For the text-containing cell, return its midpoint in [X, Y] coordinate format. 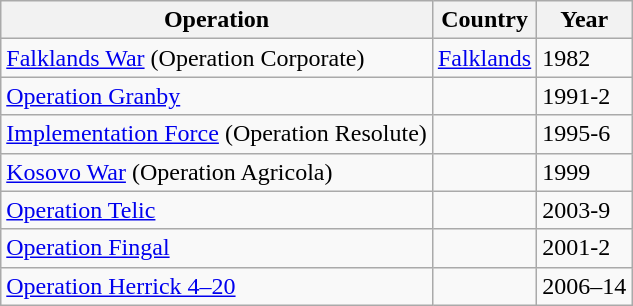
1982 [584, 58]
Country [484, 20]
1999 [584, 172]
Operation Herrick 4–20 [217, 286]
2006–14 [584, 286]
Operation Granby [217, 96]
2001-2 [584, 248]
Operation [217, 20]
Operation Fingal [217, 248]
Year [584, 20]
Falklands War (Operation Corporate) [217, 58]
Kosovo War (Operation Agricola) [217, 172]
Falklands [484, 58]
Operation Telic [217, 210]
1995-6 [584, 134]
2003-9 [584, 210]
1991-2 [584, 96]
Implementation Force (Operation Resolute) [217, 134]
